For the text-containing cell, return its midpoint in [x, y] coordinate format. 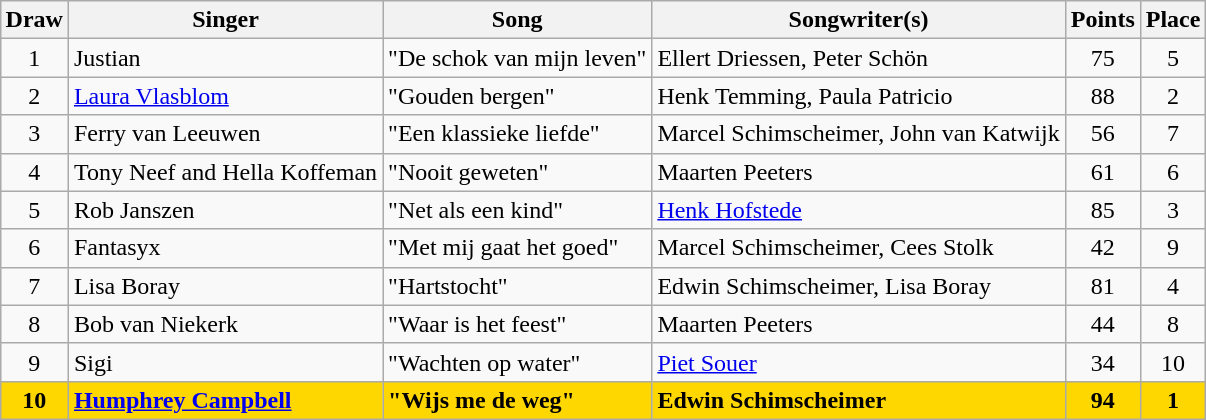
Justian [225, 58]
"Hartstocht" [518, 286]
Ellert Driessen, Peter Schön [858, 58]
"Een klassieke liefde" [518, 134]
Points [1102, 20]
Tony Neef and Hella Koffeman [225, 172]
94 [1102, 400]
Lisa Boray [225, 286]
"Met mij gaat het goed" [518, 248]
88 [1102, 96]
Rob Janszen [225, 210]
34 [1102, 362]
Ferry van Leeuwen [225, 134]
Place [1173, 20]
"Gouden bergen" [518, 96]
Draw [34, 20]
"Waar is het feest" [518, 324]
56 [1102, 134]
85 [1102, 210]
44 [1102, 324]
75 [1102, 58]
Song [518, 20]
Marcel Schimscheimer, John van Katwijk [858, 134]
"Wijs me de weg" [518, 400]
61 [1102, 172]
Humphrey Campbell [225, 400]
Henk Temming, Paula Patricio [858, 96]
"De schok van mijn leven" [518, 58]
"Wachten op water" [518, 362]
Henk Hofstede [858, 210]
Songwriter(s) [858, 20]
"Net als een kind" [518, 210]
Laura Vlasblom [225, 96]
Edwin Schimscheimer, Lisa Boray [858, 286]
"Nooit geweten" [518, 172]
Bob van Niekerk [225, 324]
Marcel Schimscheimer, Cees Stolk [858, 248]
81 [1102, 286]
Edwin Schimscheimer [858, 400]
Fantasyx [225, 248]
Sigi [225, 362]
Piet Souer [858, 362]
Singer [225, 20]
42 [1102, 248]
